Scan for the cell matching the given text and deliver its [X, Y] coordinate at center. 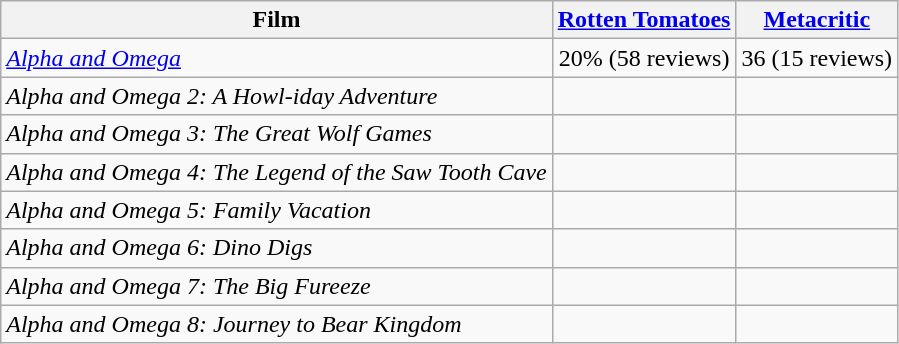
Alpha and Omega 4: The Legend of the Saw Tooth Cave [276, 172]
Alpha and Omega 7: The Big Fureeze [276, 286]
20% (58 reviews) [644, 58]
Metacritic [817, 20]
Rotten Tomatoes [644, 20]
36 (15 reviews) [817, 58]
Alpha and Omega [276, 58]
Alpha and Omega 5: Family Vacation [276, 210]
Alpha and Omega 6: Dino Digs [276, 248]
Alpha and Omega 8: Journey to Bear Kingdom [276, 324]
Film [276, 20]
Alpha and Omega 2: A Howl-iday Adventure [276, 96]
Alpha and Omega 3: The Great Wolf Games [276, 134]
